Scan for the cell matching the given text and deliver its [X, Y] coordinate at center. 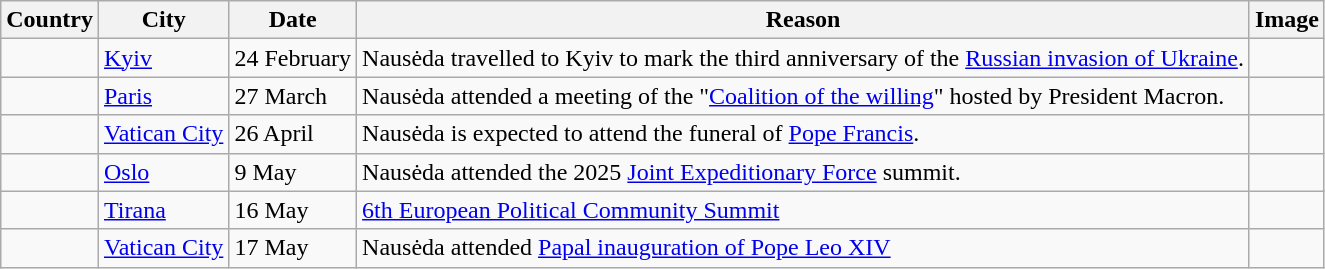
Nausėda attended Papal inauguration of Pope Leo XIV [804, 248]
Kyiv [163, 58]
Tirana [163, 210]
Paris [163, 96]
Nausėda attended a meeting of the "Coalition of the willing" hosted by President Macron. [804, 96]
Nausėda travelled to Kyiv to mark the third anniversary of the Russian invasion of Ukraine. [804, 58]
6th European Political Community Summit [804, 210]
City [163, 20]
Oslo [163, 172]
26 April [293, 134]
Nausėda attended the 2025 Joint Expeditionary Force summit. [804, 172]
Reason [804, 20]
17 May [293, 248]
16 May [293, 210]
Country [50, 20]
Nausėda is expected to attend the funeral of Pope Francis. [804, 134]
9 May [293, 172]
Image [1286, 20]
Date [293, 20]
24 February [293, 58]
27 March [293, 96]
